Scan for the cell matching the given text and deliver its (x, y) coordinate at center. 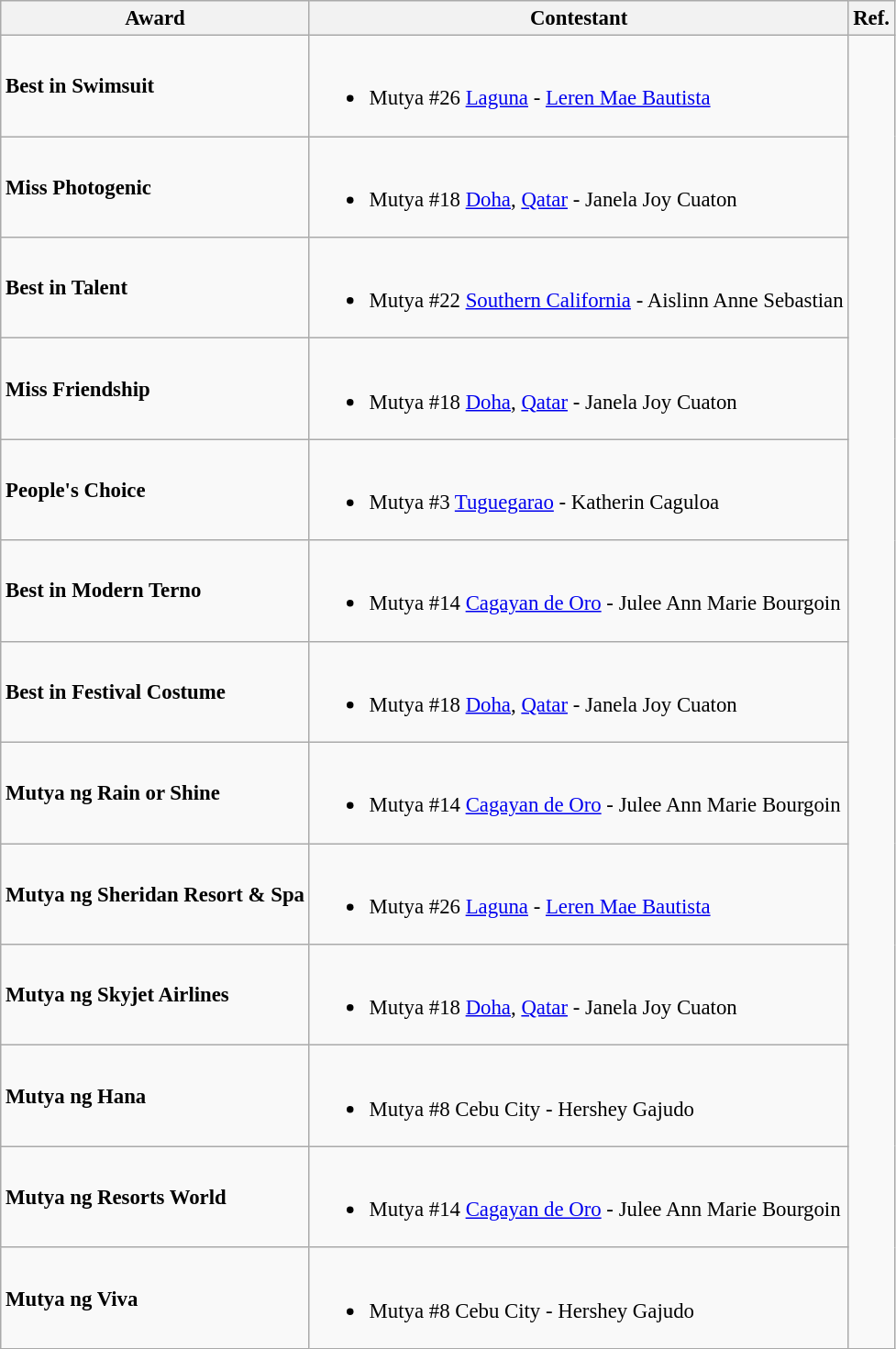
Mutya ng Skyjet Airlines (156, 995)
Mutya ng Rain or Shine (156, 793)
Miss Photogenic (156, 187)
People's Choice (156, 490)
Best in Swimsuit (156, 86)
Mutya ng Viva (156, 1298)
Mutya #3 Tuguegarao - Katherin Caguloa (579, 490)
Mutya ng Hana (156, 1096)
Mutya ng Resorts World (156, 1197)
Ref. (871, 18)
Best in Festival Costume (156, 691)
Mutya ng Sheridan Resort & Spa (156, 894)
Best in Modern Terno (156, 591)
Mutya #22 Southern California - Aislinn Anne Sebastian (579, 288)
Contestant (579, 18)
Award (156, 18)
Miss Friendship (156, 389)
Best in Talent (156, 288)
